Detect which cell encompasses the target text, then output its [x, y] center coordinate. 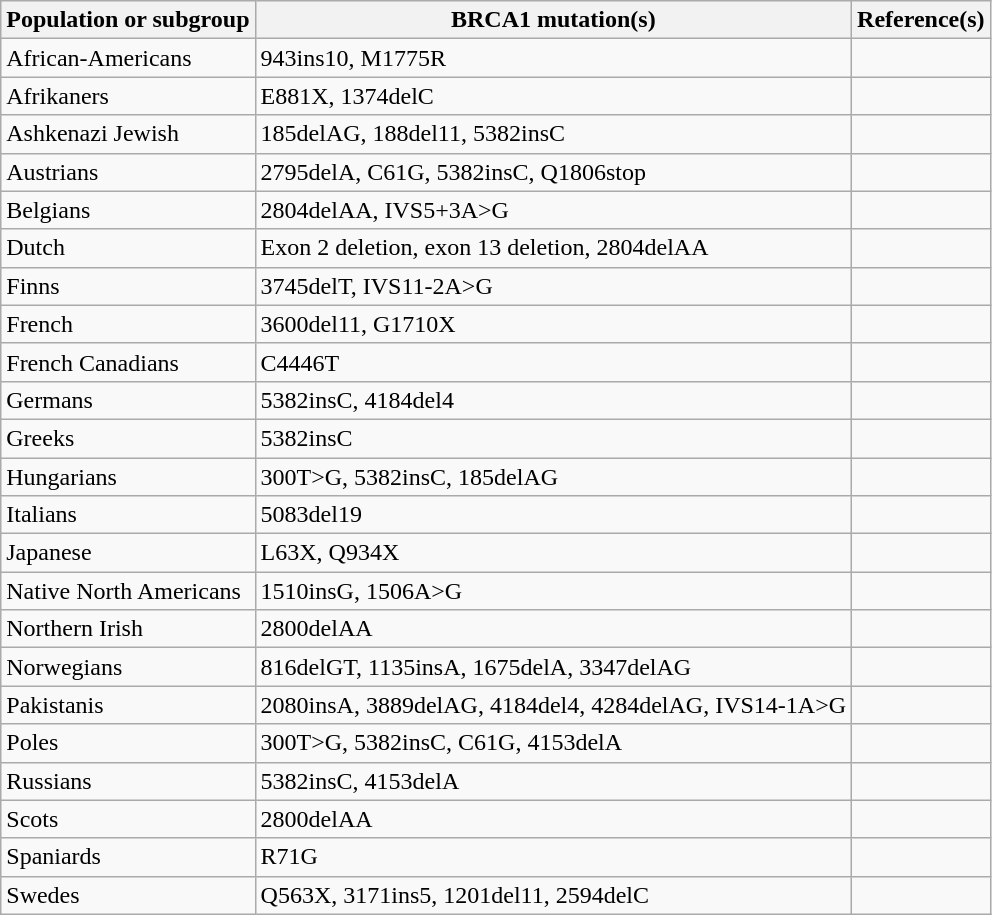
185delAG, 188del11, 5382insC [554, 134]
943ins10, M1775R [554, 58]
Exon 2 deletion, exon 13 deletion, 2804delAA [554, 248]
Scots [128, 819]
BRCA1 mutation(s) [554, 20]
Swedes [128, 895]
3745delT, IVS11-2A>G [554, 286]
Germans [128, 400]
300T>G, 5382insC, 185delAG [554, 477]
1510insG, 1506A>G [554, 591]
5083del19 [554, 515]
African-Americans [128, 58]
816delGT, 1135insA, 1675delA, 3347delAG [554, 667]
French [128, 324]
Pakistanis [128, 705]
Reference(s) [922, 20]
L63X, Q934X [554, 553]
Population or subgroup [128, 20]
Finns [128, 286]
Northern Irish [128, 629]
French Canadians [128, 362]
2080insA, 3889delAG, 4184del4, 4284delAG, IVS14-1A>G [554, 705]
5382insC, 4153delA [554, 781]
2804delAA, IVS5+3A>G [554, 210]
2795delA, C61G, 5382insC, Q1806stop [554, 172]
Poles [128, 743]
Belgians [128, 210]
300T>G, 5382insC, C61G, 4153delA [554, 743]
Russians [128, 781]
5382insC, 4184del4 [554, 400]
E881X, 1374delC [554, 96]
Spaniards [128, 857]
Italians [128, 515]
3600del11, G1710X [554, 324]
Norwegians [128, 667]
Ashkenazi Jewish [128, 134]
R71G [554, 857]
Q563X, 3171ins5, 1201del11, 2594delC [554, 895]
C4446T [554, 362]
Hungarians [128, 477]
Afrikaners [128, 96]
5382insC [554, 438]
Native North Americans [128, 591]
Greeks [128, 438]
Austrians [128, 172]
Japanese [128, 553]
Dutch [128, 248]
